Pinpoint the cell where the given text exists, returning its [x, y] midpoint coordinate. 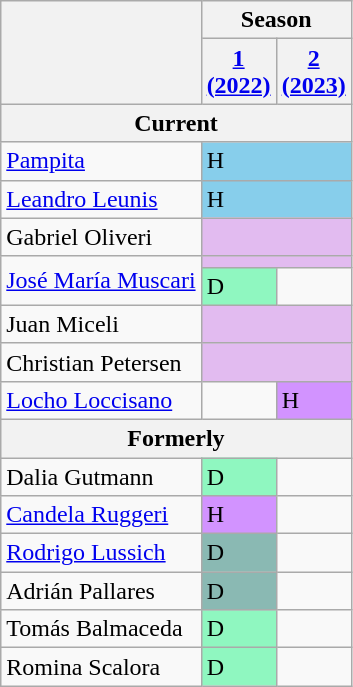
Candela Ruggeri [101, 515]
Dalia Gutmann [101, 477]
Romina Scalora [101, 667]
Gabriel Oliveri [101, 237]
Rodrigo Lussich [101, 553]
2 (2023) [314, 72]
Adrián Pallares [101, 591]
Tomás Balmaceda [101, 629]
José María Muscari [101, 280]
Juan Miceli [101, 324]
Christian Petersen [101, 362]
Locho Loccisano [101, 400]
Pampita [101, 161]
Formerly [176, 438]
Season [276, 20]
Current [176, 123]
1 (2022) [238, 72]
Leandro Leunis [101, 199]
